Find where the given text appears and provide that cell's center as [X, Y] coordinate. 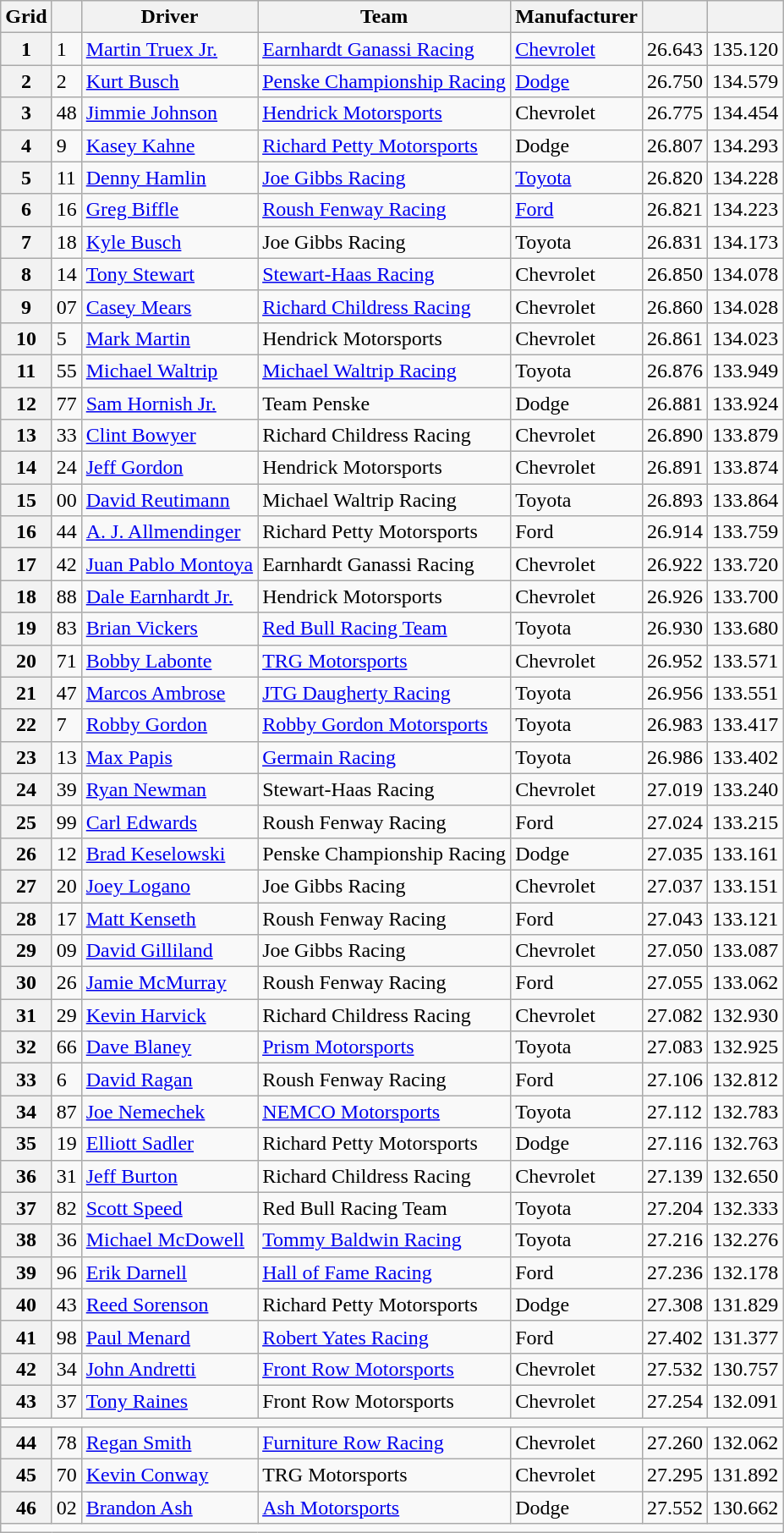
Jimmie Johnson [169, 113]
Hall of Fame Racing [384, 1272]
Joe Nemechek [169, 1112]
99 [66, 821]
133.864 [746, 500]
133.121 [746, 918]
Robby Gordon Motorsports [384, 725]
8 [26, 274]
Matt Kenseth [169, 918]
26.890 [675, 436]
132.930 [746, 1015]
4 [26, 146]
Brian Vickers [169, 629]
Max Papis [169, 757]
Brandon Ash [169, 1508]
Robby Gordon [169, 725]
134.173 [746, 242]
Regan Smith [169, 1443]
131.892 [746, 1475]
38 [26, 1240]
00 [66, 500]
Jeff Gordon [169, 468]
Tony Raines [169, 1401]
27.204 [675, 1208]
130.757 [746, 1369]
22 [26, 725]
134.579 [746, 81]
130.662 [746, 1508]
07 [66, 306]
David Reutimann [169, 500]
27.024 [675, 821]
27.082 [675, 1015]
Dale Earnhardt Jr. [169, 596]
10 [26, 338]
132.812 [746, 1080]
27.106 [675, 1080]
27.532 [675, 1369]
133.680 [746, 629]
26.775 [675, 113]
26.820 [675, 178]
26.861 [675, 338]
Manufacturer [577, 17]
15 [26, 500]
Dave Blaney [169, 1047]
26.930 [675, 629]
82 [66, 1208]
26.893 [675, 500]
Elliott Sadler [169, 1144]
133.240 [746, 789]
134.454 [746, 113]
45 [26, 1475]
27.116 [675, 1144]
134.078 [746, 274]
133.700 [746, 596]
26.850 [675, 274]
40 [26, 1305]
30 [26, 983]
27.083 [675, 1047]
133.720 [746, 564]
Scott Speed [169, 1208]
Brad Keselowski [169, 854]
Marcos Ambrose [169, 693]
132.178 [746, 1272]
Ryan Newman [169, 789]
27.216 [675, 1240]
135.120 [746, 49]
41 [26, 1337]
133.949 [746, 371]
Germain Racing [384, 757]
26.986 [675, 757]
A. J. Allmendinger [169, 532]
09 [66, 951]
27.019 [675, 789]
Joey Logano [169, 886]
26.891 [675, 468]
Michael McDowell [169, 1240]
47 [66, 693]
Kevin Conway [169, 1475]
134.023 [746, 338]
Jeff Burton [169, 1176]
27.112 [675, 1112]
26.821 [675, 210]
27.037 [675, 886]
Sam Hornish Jr. [169, 404]
Mark Martin [169, 338]
David Gilliland [169, 951]
132.925 [746, 1047]
JTG Daugherty Racing [384, 693]
26.807 [675, 146]
132.650 [746, 1176]
88 [66, 596]
Tony Stewart [169, 274]
26.952 [675, 661]
26.860 [675, 306]
Erik Darnell [169, 1272]
26.750 [675, 81]
134.028 [746, 306]
133.874 [746, 468]
133.879 [746, 436]
Greg Biffle [169, 210]
66 [66, 1047]
32 [26, 1047]
26.926 [675, 596]
3 [26, 113]
98 [66, 1337]
Robert Yates Racing [384, 1337]
Kevin Harvick [169, 1015]
133.924 [746, 404]
27.139 [675, 1176]
26.881 [675, 404]
27.308 [675, 1305]
Prism Motorsports [384, 1047]
25 [26, 821]
27.552 [675, 1508]
23 [26, 757]
133.151 [746, 886]
26.831 [675, 242]
Ash Motorsports [384, 1508]
Kurt Busch [169, 81]
Denny Hamlin [169, 178]
26.983 [675, 725]
Martin Truex Jr. [169, 49]
134.223 [746, 210]
46 [26, 1508]
55 [66, 371]
26.956 [675, 693]
132.276 [746, 1240]
Kasey Kahne [169, 146]
Clint Bowyer [169, 436]
48 [66, 113]
Paul Menard [169, 1337]
133.551 [746, 693]
21 [26, 693]
27.402 [675, 1337]
Juan Pablo Montoya [169, 564]
77 [66, 404]
71 [66, 661]
26.643 [675, 49]
27.236 [675, 1272]
133.087 [746, 951]
Jamie McMurray [169, 983]
26.876 [675, 371]
27 [26, 886]
96 [66, 1272]
02 [66, 1508]
27.254 [675, 1401]
John Andretti [169, 1369]
132.062 [746, 1443]
26.922 [675, 564]
Furniture Row Racing [384, 1443]
131.377 [746, 1337]
35 [26, 1144]
132.763 [746, 1144]
Tommy Baldwin Racing [384, 1240]
87 [66, 1112]
70 [66, 1475]
27.295 [675, 1475]
134.228 [746, 178]
27.050 [675, 951]
Team [384, 17]
133.402 [746, 757]
28 [26, 918]
NEMCO Motorsports [384, 1112]
Reed Sorenson [169, 1305]
83 [66, 629]
27.260 [675, 1443]
Grid [26, 17]
Driver [169, 17]
78 [66, 1443]
133.417 [746, 725]
133.759 [746, 532]
134.293 [746, 146]
David Ragan [169, 1080]
Bobby Labonte [169, 661]
Casey Mears [169, 306]
Kyle Busch [169, 242]
26.914 [675, 532]
132.091 [746, 1401]
27.035 [675, 854]
133.571 [746, 661]
132.333 [746, 1208]
132.783 [746, 1112]
Carl Edwards [169, 821]
131.829 [746, 1305]
133.062 [746, 983]
Michael Waltrip [169, 371]
27.055 [675, 983]
Team Penske [384, 404]
27.043 [675, 918]
133.161 [746, 854]
133.215 [746, 821]
